Scan for the cell matching the given text and deliver its (x, y) coordinate at center. 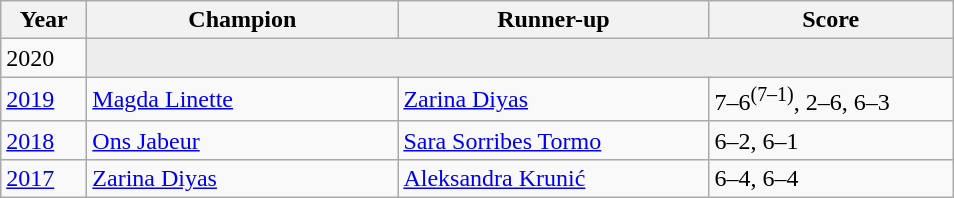
Sara Sorribes Tormo (554, 140)
Score (831, 20)
7–6(7–1), 2–6, 6–3 (831, 100)
6–2, 6–1 (831, 140)
2017 (44, 178)
2018 (44, 140)
6–4, 6–4 (831, 178)
Magda Linette (242, 100)
2019 (44, 100)
Runner-up (554, 20)
Year (44, 20)
Ons Jabeur (242, 140)
2020 (44, 58)
Aleksandra Krunić (554, 178)
Champion (242, 20)
